Provide the (x, y) coordinate of the cell's center where the given text is located.  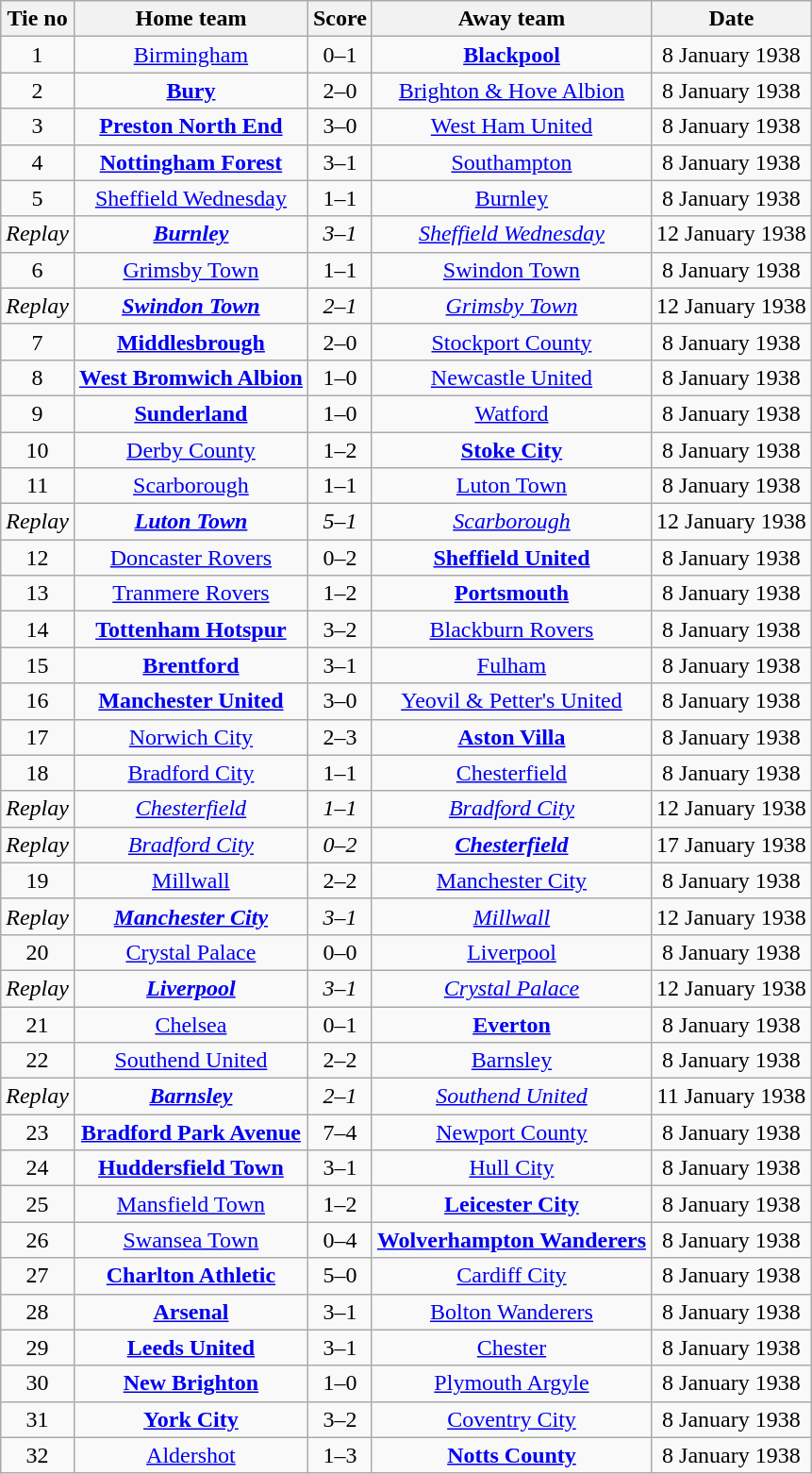
Newcastle United (511, 377)
32 (38, 1455)
4 (38, 162)
Coventry City (511, 1419)
Sunderland (191, 413)
Sheffield United (511, 558)
3 (38, 126)
Middlesbrough (191, 342)
Chester (511, 1348)
Brighton & Hove Albion (511, 91)
10 (38, 450)
York City (191, 1419)
25 (38, 1204)
18 (38, 773)
Wolverhampton Wanderers (511, 1240)
Tie no (38, 19)
Aldershot (191, 1455)
12 (38, 558)
28 (38, 1312)
5 (38, 198)
7–4 (340, 1132)
26 (38, 1240)
8 (38, 377)
Notts County (511, 1455)
Norwich City (191, 737)
Portsmouth (511, 594)
Preston North End (191, 126)
Aston Villa (511, 737)
11 (38, 486)
West Ham United (511, 126)
17 (38, 737)
Derby County (191, 450)
Mansfield Town (191, 1204)
2 (38, 91)
31 (38, 1419)
Score (340, 19)
6 (38, 270)
23 (38, 1132)
1–3 (340, 1455)
Yeovil & Petter's United (511, 701)
Tranmere Rovers (191, 594)
Newport County (511, 1132)
0–4 (340, 1240)
14 (38, 629)
22 (38, 1061)
21 (38, 1024)
27 (38, 1276)
Swansea Town (191, 1240)
Bury (191, 91)
0–0 (340, 952)
16 (38, 701)
Cardiff City (511, 1276)
11 January 1938 (732, 1097)
Blackburn Rovers (511, 629)
Leeds United (191, 1348)
Home team (191, 19)
Blackpool (511, 55)
15 (38, 665)
Watford (511, 413)
Doncaster Rovers (191, 558)
30 (38, 1383)
Stockport County (511, 342)
2–3 (340, 737)
New Brighton (191, 1383)
Southampton (511, 162)
Chelsea (191, 1024)
Stoke City (511, 450)
Birmingham (191, 55)
24 (38, 1168)
13 (38, 594)
Charlton Athletic (191, 1276)
West Bromwich Albion (191, 377)
Bradford Park Avenue (191, 1132)
19 (38, 880)
Manchester United (191, 701)
Hull City (511, 1168)
Date (732, 19)
17 January 1938 (732, 845)
20 (38, 952)
Tottenham Hotspur (191, 629)
Bolton Wanderers (511, 1312)
Away team (511, 19)
Everton (511, 1024)
1 (38, 55)
5–1 (340, 522)
5–0 (340, 1276)
9 (38, 413)
7 (38, 342)
29 (38, 1348)
Nottingham Forest (191, 162)
Plymouth Argyle (511, 1383)
Arsenal (191, 1312)
Brentford (191, 665)
Leicester City (511, 1204)
Fulham (511, 665)
Huddersfield Town (191, 1168)
